Capture the cell that displays the provided text and extract its (x, y) central coordinate. 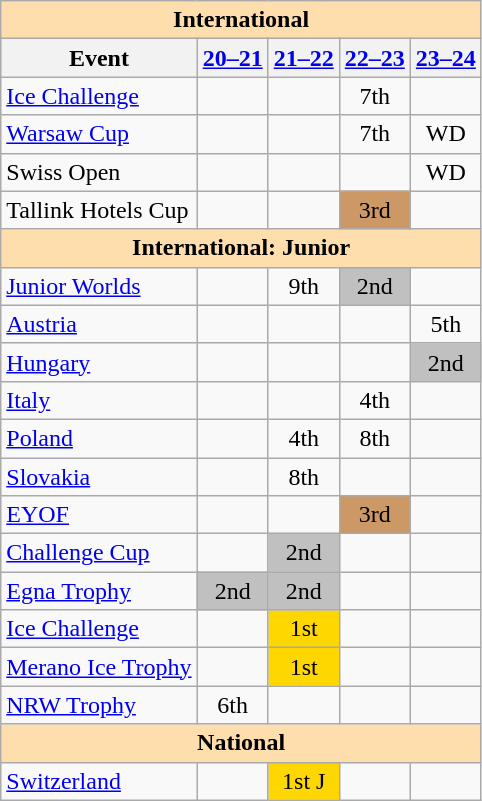
23–24 (446, 58)
Switzerland (99, 781)
Slovakia (99, 477)
9th (304, 286)
Hungary (99, 362)
NRW Trophy (99, 705)
6th (232, 705)
Italy (99, 400)
Egna Trophy (99, 591)
International: Junior (242, 248)
21–22 (304, 58)
5th (446, 324)
Challenge Cup (99, 553)
22–23 (374, 58)
Merano Ice Trophy (99, 667)
National (242, 743)
Event (99, 58)
Austria (99, 324)
Swiss Open (99, 172)
Junior Worlds (99, 286)
Tallink Hotels Cup (99, 210)
Warsaw Cup (99, 134)
1st J (304, 781)
20–21 (232, 58)
International (242, 20)
EYOF (99, 515)
Poland (99, 438)
